Provide the [X, Y] coordinate of the cell's center where the given text is located.  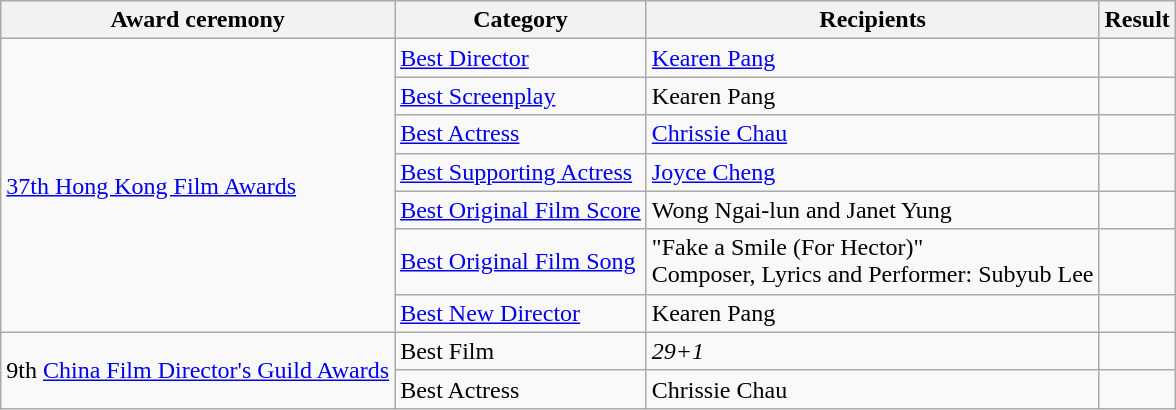
Category [521, 20]
Result [1137, 20]
Joyce Cheng [872, 172]
Best Film [521, 351]
Best Director [521, 58]
Recipients [872, 20]
Best Screenplay [521, 96]
"Fake a Smile (For Hector)"Composer, Lyrics and Performer: Subyub Lee [872, 262]
Best New Director [521, 313]
29+1 [872, 351]
Wong Ngai-lun and Janet Yung [872, 210]
Best Original Film Score [521, 210]
Best Supporting Actress [521, 172]
37th Hong Kong Film Awards [198, 186]
Award ceremony [198, 20]
9th China Film Director's Guild Awards [198, 370]
Best Original Film Song [521, 262]
